Provide the (x, y) coordinate of the cell's center where the given text is located.  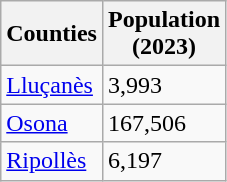
3,993 (164, 85)
Ripollès (52, 161)
Counties (52, 34)
167,506 (164, 123)
6,197 (164, 161)
Osona (52, 123)
Population(2023) (164, 34)
Lluçanès (52, 85)
